Locate the cell with the specified text and output its (X, Y) center coordinate. 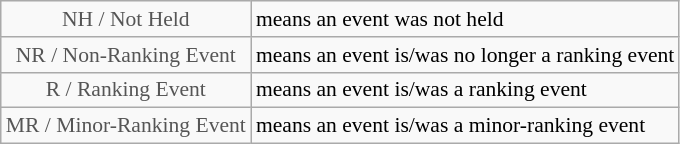
means an event was not held (466, 19)
NH / Not Held (126, 19)
means an event is/was no longer a ranking event (466, 55)
means an event is/was a ranking event (466, 90)
R / Ranking Event (126, 90)
MR / Minor-Ranking Event (126, 126)
means an event is/was a minor-ranking event (466, 126)
NR / Non-Ranking Event (126, 55)
